Search for the cell housing the specified text and yield its (x, y) center coordinate. 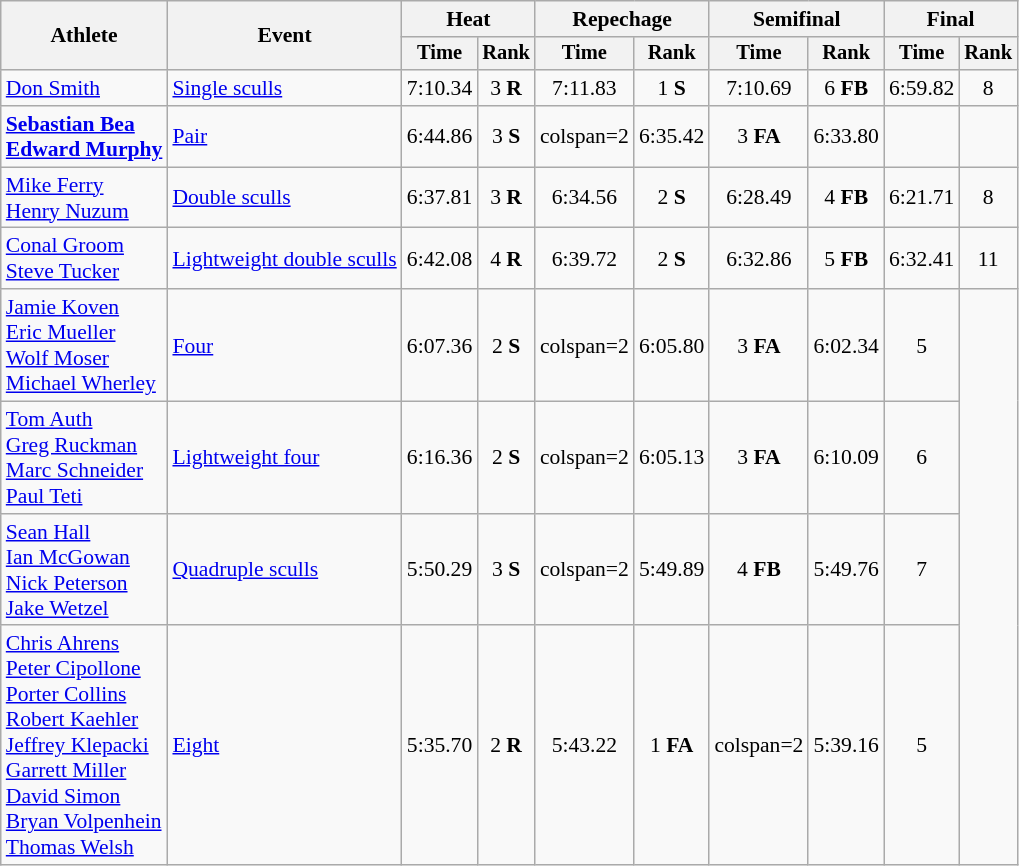
6:42.08 (440, 258)
Double sculls (284, 198)
11 (988, 258)
6:02.34 (846, 345)
1 S (672, 88)
6:33.80 (846, 136)
6 FB (846, 88)
5:49.89 (672, 570)
6:21.71 (922, 198)
Eight (284, 746)
5:49.76 (846, 570)
Final (950, 19)
6:07.36 (440, 345)
6:05.80 (672, 345)
Event (284, 36)
Repechage (622, 19)
5:35.70 (440, 746)
Quadruple sculls (284, 570)
6 (922, 458)
6:16.36 (440, 458)
Lightweight four (284, 458)
7 (922, 570)
Sebastian BeaEdward Murphy (84, 136)
Jamie KovenEric MuellerWolf MoserMichael Wherley (84, 345)
6:34.56 (584, 198)
Pair (284, 136)
Single sculls (284, 88)
5 FB (846, 258)
4 R (506, 258)
6:44.86 (440, 136)
6:37.81 (440, 198)
6:59.82 (922, 88)
Lightweight double sculls (284, 258)
Semifinal (796, 19)
Athlete (84, 36)
6:39.72 (584, 258)
Sean HallIan McGowanNick PetersonJake Wetzel (84, 570)
6:28.49 (758, 198)
6:05.13 (672, 458)
7:11.83 (584, 88)
5:39.16 (846, 746)
6:32.41 (922, 258)
6:32.86 (758, 258)
2 R (506, 746)
7:10.34 (440, 88)
7:10.69 (758, 88)
Don Smith (84, 88)
Four (284, 345)
Conal GroomSteve Tucker (84, 258)
6:35.42 (672, 136)
6:10.09 (846, 458)
Chris AhrensPeter CipollonePorter CollinsRobert KaehlerJeffrey KlepackiGarrett MillerDavid SimonBryan VolpenheinThomas Welsh (84, 746)
Mike FerryHenry Nuzum (84, 198)
Heat (468, 19)
Tom AuthGreg RuckmanMarc SchneiderPaul Teti (84, 458)
1 FA (672, 746)
5:50.29 (440, 570)
5:43.22 (584, 746)
